Provide the [x, y] coordinate of the cell's center where the given text is located.  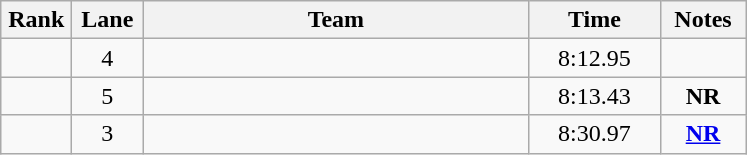
Team [336, 20]
Notes [703, 20]
Rank [36, 20]
Time [594, 20]
4 [108, 58]
8:12.95 [594, 58]
Lane [108, 20]
8:13.43 [594, 96]
5 [108, 96]
8:30.97 [594, 134]
3 [108, 134]
